Output the [X, Y] coordinate of the center of the cell containing the given text.  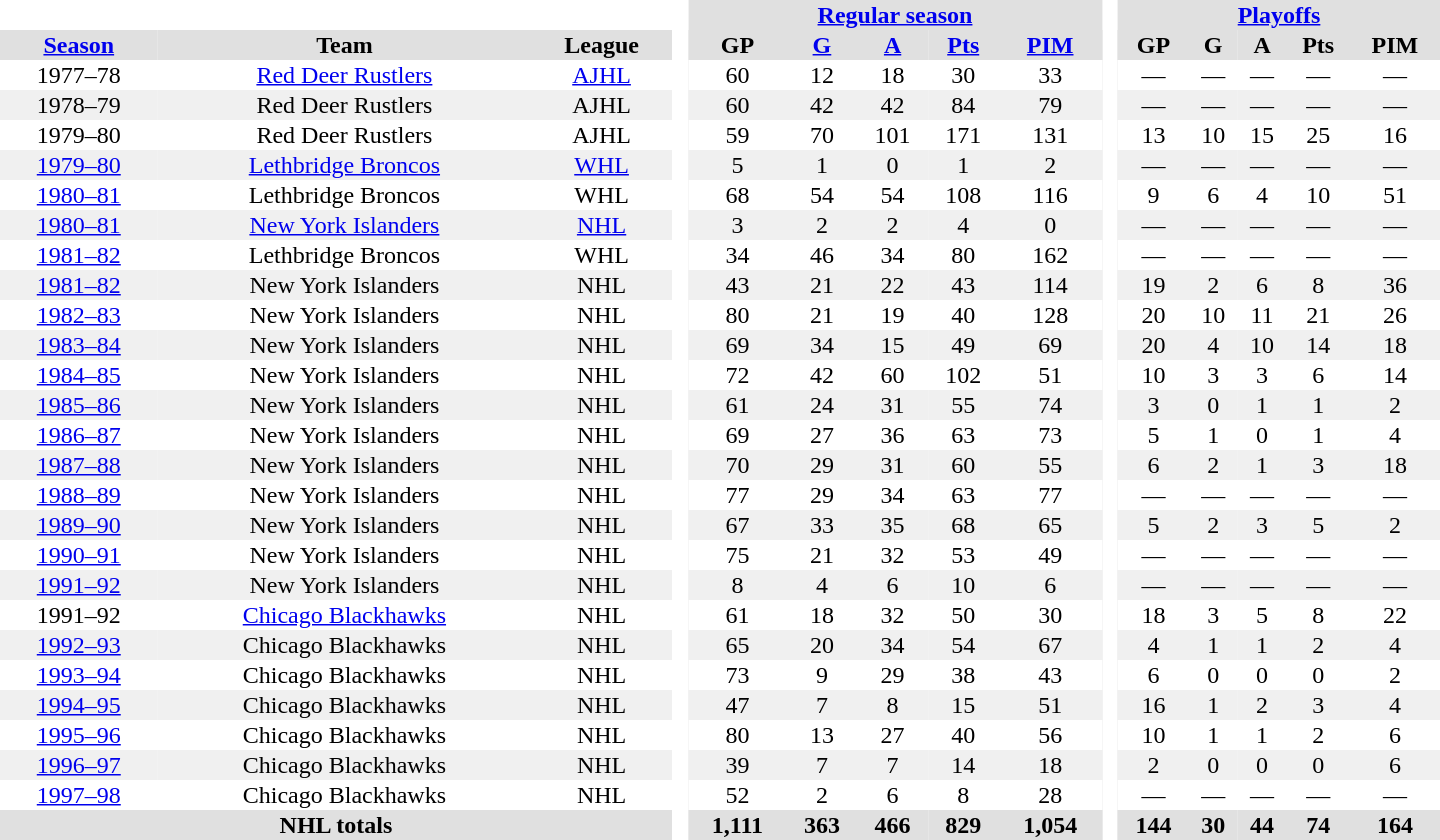
NHL totals [336, 825]
Season [79, 45]
Team [345, 45]
144 [1154, 825]
84 [964, 105]
1,054 [1050, 825]
1997–98 [79, 795]
1992–93 [79, 645]
829 [964, 825]
26 [1395, 315]
59 [737, 135]
Regular season [895, 15]
75 [737, 555]
1995–96 [79, 735]
128 [1050, 315]
League [602, 45]
46 [822, 255]
12 [822, 75]
25 [1318, 135]
162 [1050, 255]
1989–90 [79, 525]
39 [737, 765]
52 [737, 795]
102 [964, 375]
1,111 [737, 825]
1978–79 [79, 105]
1977–78 [79, 75]
164 [1395, 825]
50 [964, 615]
1993–94 [79, 675]
114 [1050, 285]
466 [892, 825]
24 [822, 405]
116 [1050, 195]
171 [964, 135]
1987–88 [79, 465]
53 [964, 555]
47 [737, 705]
1984–85 [79, 375]
101 [892, 135]
1990–91 [79, 555]
1983–84 [79, 345]
108 [964, 195]
28 [1050, 795]
1982–83 [79, 315]
131 [1050, 135]
79 [1050, 105]
Playoffs [1279, 15]
11 [1262, 315]
38 [964, 675]
1994–95 [79, 705]
1986–87 [79, 435]
1985–86 [79, 405]
1988–89 [79, 495]
44 [1262, 825]
72 [737, 375]
56 [1050, 735]
363 [822, 825]
35 [892, 525]
1996–97 [79, 765]
